Identify which cell holds the provided text, then report its [X, Y] central coordinate. 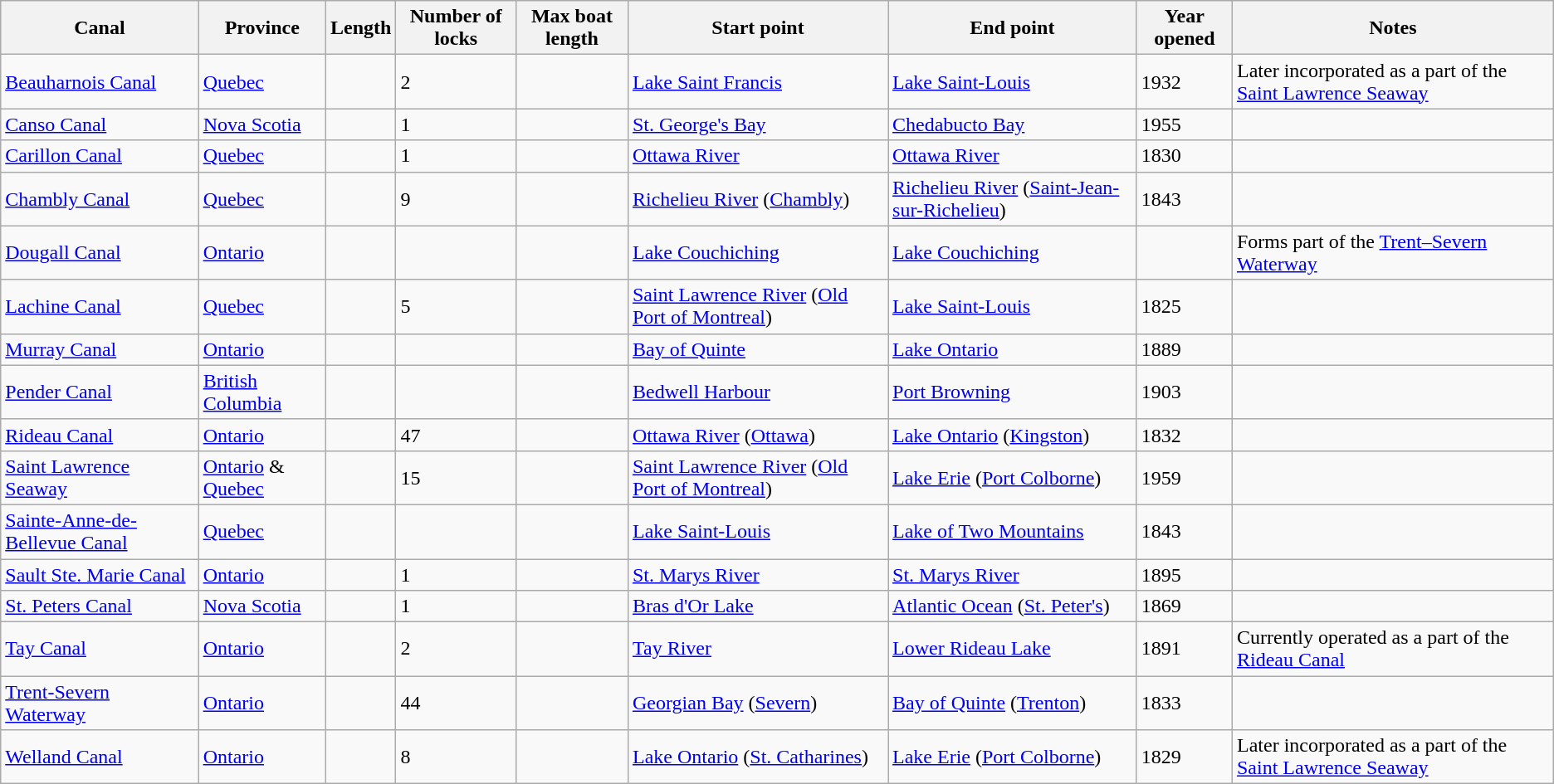
Chambly Canal [100, 199]
Bedwell Harbour [757, 392]
1895 [1184, 575]
Chedabucto Bay [1013, 124]
44 [456, 704]
Start point [757, 28]
Pender Canal [100, 392]
1829 [1184, 757]
Canso Canal [100, 124]
Murray Canal [100, 349]
Bras d'Or Lake [757, 606]
Province [262, 28]
Saint Lawrence Seaway [100, 478]
Tay River [757, 649]
1833 [1184, 704]
Notes [1393, 28]
Length [361, 28]
Tay Canal [100, 649]
Lake Ontario [1013, 349]
Dougall Canal [100, 252]
Lower Rideau Lake [1013, 649]
British Columbia [262, 392]
8 [456, 757]
Richelieu River (Chambly) [757, 199]
Forms part of the Trent–Severn Waterway [1393, 252]
1955 [1184, 124]
Bay of Quinte (Trenton) [1013, 704]
1832 [1184, 435]
Lake Ontario (St. Catharines) [757, 757]
1825 [1184, 307]
Beauharnois Canal [100, 81]
Max boat length [571, 28]
Atlantic Ocean (St. Peter's) [1013, 606]
Lake of Two Mountains [1013, 531]
Lachine Canal [100, 307]
Year opened [1184, 28]
47 [456, 435]
Sault Ste. Marie Canal [100, 575]
Number of locks [456, 28]
1932 [1184, 81]
Carillon Canal [100, 156]
1903 [1184, 392]
End point [1013, 28]
1830 [1184, 156]
Canal [100, 28]
Trent-Severn Waterway [100, 704]
Ontario & Quebec [262, 478]
Currently operated as a part of the Rideau Canal [1393, 649]
Port Browning [1013, 392]
Ottawa River (Ottawa) [757, 435]
Lake Saint Francis [757, 81]
Rideau Canal [100, 435]
1891 [1184, 649]
St. George's Bay [757, 124]
1889 [1184, 349]
Richelieu River (Saint-Jean-sur-Richelieu) [1013, 199]
Georgian Bay (Severn) [757, 704]
5 [456, 307]
1869 [1184, 606]
Bay of Quinte [757, 349]
Sainte-Anne-de-Bellevue Canal [100, 531]
St. Peters Canal [100, 606]
Welland Canal [100, 757]
9 [456, 199]
Lake Ontario (Kingston) [1013, 435]
15 [456, 478]
1959 [1184, 478]
